Return (X, Y) of the center of cell containing provided text 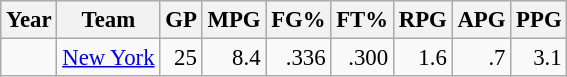
APG (482, 20)
RPG (422, 20)
1.6 (422, 58)
8.4 (234, 58)
.300 (362, 58)
MPG (234, 20)
GP (181, 20)
PPG (539, 20)
FG% (298, 20)
25 (181, 58)
New York (108, 58)
Year (29, 20)
Team (108, 20)
3.1 (539, 58)
FT% (362, 20)
.7 (482, 58)
.336 (298, 58)
